Identify which cell holds the provided text, then report its (x, y) central coordinate. 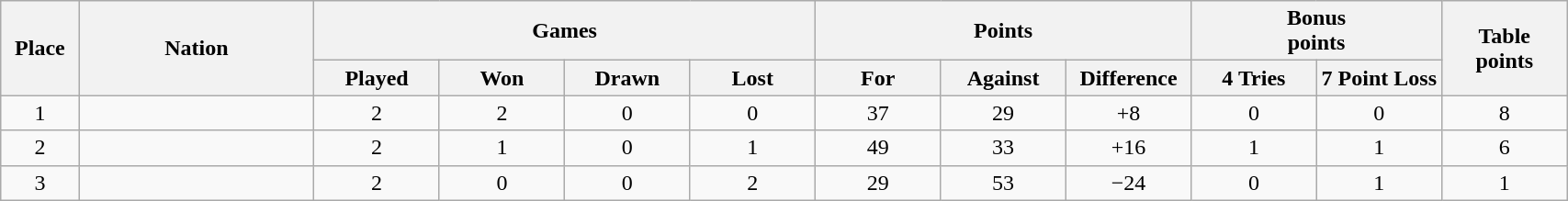
Nation (197, 48)
33 (1003, 148)
Drawn (627, 78)
Tablepoints (1505, 48)
6 (1505, 148)
+8 (1128, 113)
7 Point Loss (1379, 78)
+16 (1128, 148)
For (877, 78)
Bonuspoints (1317, 31)
Won (502, 78)
−24 (1128, 183)
49 (877, 148)
37 (877, 113)
4 Tries (1254, 78)
8 (1505, 113)
53 (1003, 183)
Difference (1128, 78)
3 (40, 183)
Games (565, 31)
Against (1003, 78)
Lost (752, 78)
Points (1003, 31)
Played (377, 78)
Place (40, 48)
